Scan for the cell matching the given text and deliver its (X, Y) coordinate at center. 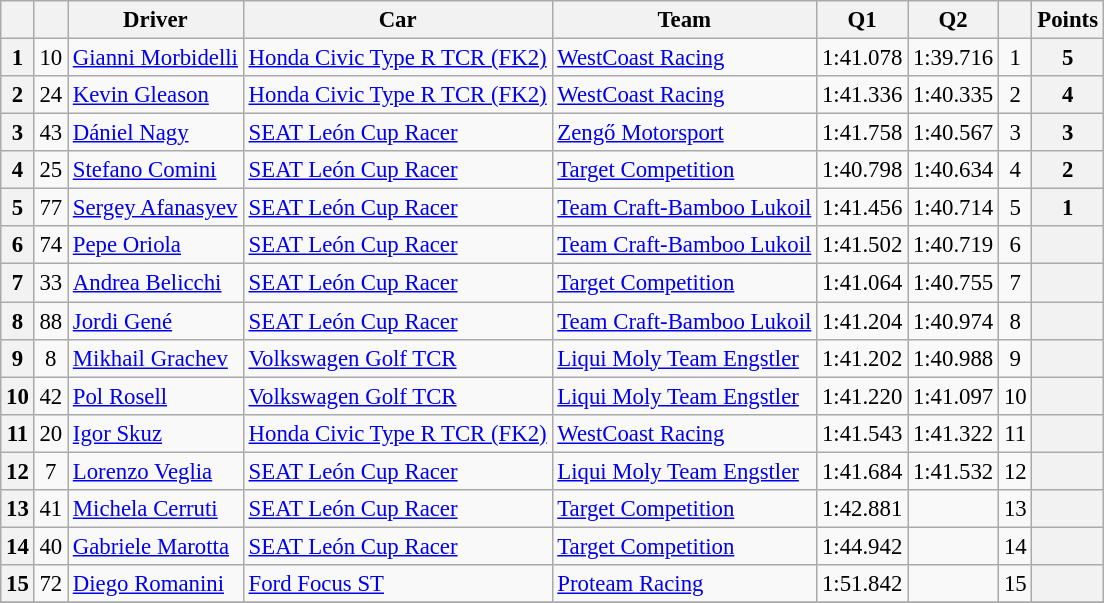
Lorenzo Veglia (156, 471)
1:42.881 (862, 509)
1:40.719 (954, 245)
1:40.335 (954, 95)
Driver (156, 20)
1:41.220 (862, 396)
Points (1068, 20)
1:41.336 (862, 95)
Andrea Belicchi (156, 283)
74 (50, 245)
Pepe Oriola (156, 245)
Zengő Motorsport (684, 133)
1:40.634 (954, 170)
40 (50, 546)
Igor Skuz (156, 433)
1:41.322 (954, 433)
1:40.755 (954, 283)
1:51.842 (862, 584)
Diego Romanini (156, 584)
1:39.716 (954, 58)
25 (50, 170)
Sergey Afanasyev (156, 208)
77 (50, 208)
Pol Rosell (156, 396)
Mikhail Grachev (156, 358)
33 (50, 283)
Gianni Morbidelli (156, 58)
Team (684, 20)
1:41.456 (862, 208)
Stefano Comini (156, 170)
1:40.798 (862, 170)
1:40.714 (954, 208)
1:41.064 (862, 283)
41 (50, 509)
42 (50, 396)
Gabriele Marotta (156, 546)
Dániel Nagy (156, 133)
Car (398, 20)
1:41.502 (862, 245)
1:44.942 (862, 546)
Ford Focus ST (398, 584)
20 (50, 433)
1:41.758 (862, 133)
Q2 (954, 20)
1:41.097 (954, 396)
Kevin Gleason (156, 95)
72 (50, 584)
43 (50, 133)
1:41.202 (862, 358)
Jordi Gené (156, 321)
1:41.543 (862, 433)
Michela Cerruti (156, 509)
1:41.532 (954, 471)
Proteam Racing (684, 584)
1:41.078 (862, 58)
1:40.988 (954, 358)
88 (50, 321)
24 (50, 95)
1:40.974 (954, 321)
1:41.684 (862, 471)
1:41.204 (862, 321)
1:40.567 (954, 133)
Q1 (862, 20)
